Output the [X, Y] coordinate of the center of the cell containing the given text.  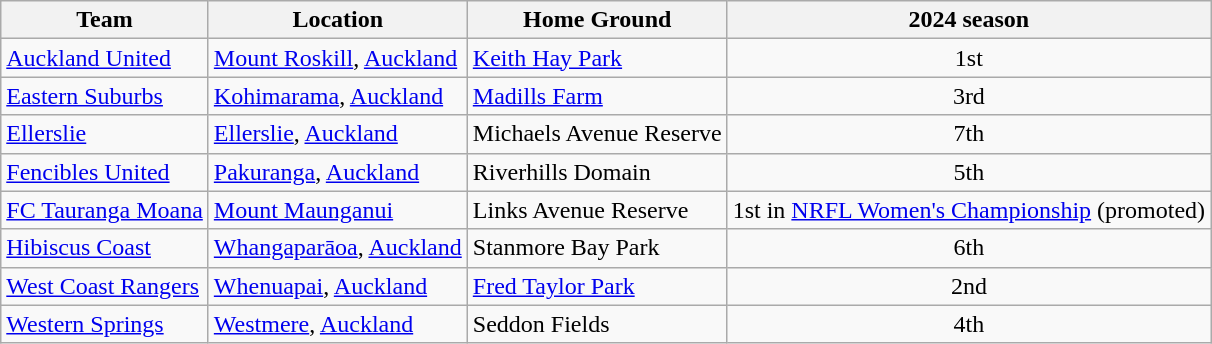
Ellerslie, Auckland [338, 134]
Keith Hay Park [597, 58]
Mount Maunganui [338, 210]
Whangaparāoa, Auckland [338, 248]
Westmere, Auckland [338, 324]
1st in NRFL Women's Championship (promoted) [968, 210]
Hibiscus Coast [105, 248]
2nd [968, 286]
Michaels Avenue Reserve [597, 134]
Whenuapai, Auckland [338, 286]
Home Ground [597, 20]
1st [968, 58]
Auckland United [105, 58]
Western Springs [105, 324]
Links Avenue Reserve [597, 210]
2024 season [968, 20]
3rd [968, 96]
Eastern Suburbs [105, 96]
Fencibles United [105, 172]
Stanmore Bay Park [597, 248]
Ellerslie [105, 134]
Madills Farm [597, 96]
6th [968, 248]
Mount Roskill, Auckland [338, 58]
Fred Taylor Park [597, 286]
Riverhills Domain [597, 172]
Pakuranga, Auckland [338, 172]
Team [105, 20]
FC Tauranga Moana [105, 210]
Kohimarama, Auckland [338, 96]
7th [968, 134]
Seddon Fields [597, 324]
West Coast Rangers [105, 286]
Location [338, 20]
5th [968, 172]
4th [968, 324]
